Scan for the cell matching the given text and deliver its [x, y] coordinate at center. 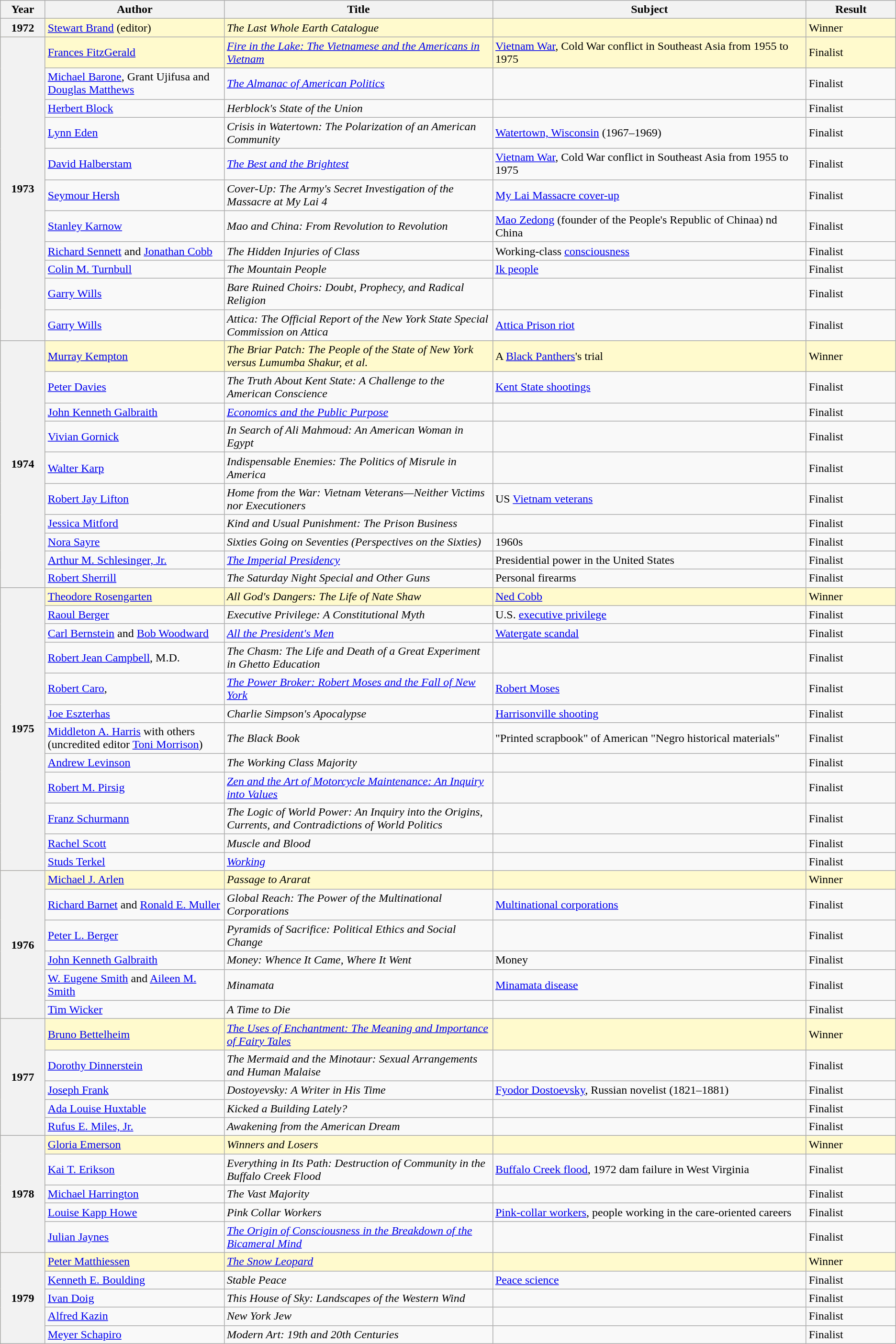
Global Reach: The Power of the Multinational Corporations [358, 905]
The Last Whole Earth Catalogue [358, 28]
All the President's Men [358, 633]
Joe Eszterhas [134, 714]
The Origin of Consciousness in the Breakdown of the Bicameral Mind [358, 1237]
The Imperial Presidency [358, 560]
1974 [23, 464]
Jessica Mitford [134, 524]
Dorothy Dinnerstein [134, 1065]
Minamata [358, 985]
Zen and the Art of Motorcycle Maintenance: An Inquiry into Values [358, 788]
Michael J. Arlen [134, 880]
Awakening from the American Dream [358, 1127]
Peter L. Berger [134, 935]
Executive Privilege: A Constitutional Myth [358, 615]
Arthur M. Schlesinger, Jr. [134, 560]
The Chasm: The Life and Death of a Great Experiment in Ghetto Education [358, 658]
Money: Whence It Came, Where It Went [358, 960]
The Logic of World Power: An Inquiry into the Origins, Currents, and Contradictions of World Politics [358, 818]
Passage to Ararat [358, 880]
Bare Ruined Choirs: Doubt, Prophecy, and Radical Religion [358, 294]
Rufus E. Miles, Jr. [134, 1127]
Pink-collar workers, people working in the care-oriented careers [649, 1212]
In Search of Ali Mahmoud: An American Woman in Egypt [358, 437]
Robert M. Pirsig [134, 788]
The Best and the Brightest [358, 164]
Peter Matthiessen [134, 1262]
The Working Class Majority [358, 763]
The Power Broker: Robert Moses and the Fall of New York [358, 688]
Stable Peace [358, 1280]
Colin M. Turnbull [134, 269]
Subject [649, 10]
Raoul Berger [134, 615]
Mao Zedong (founder of the People's Republic of Chinaa) nd China [649, 226]
Everything in Its Path: Destruction of Community in the Buffalo Creek Flood [358, 1170]
A Black Panthers's trial [649, 356]
W. Eugene Smith and Aileen M. Smith [134, 985]
Studs Terkel [134, 862]
Personal firearms [649, 578]
Fire in the Lake: The Vietnamese and the Americans in Vietnam [358, 53]
Franz Schurmann [134, 818]
Peter Davies [134, 388]
Andrew Levinson [134, 763]
Dostoyevsky: A Writer in His Time [358, 1090]
The Uses of Enchantment: The Meaning and Importance of Fairy Tales [358, 1034]
Robert Jean Campbell, M.D. [134, 658]
Cover-Up: The Army's Secret Investigation of the Massacre at My Lai 4 [358, 195]
Kind and Usual Punishment: The Prison Business [358, 524]
The Mermaid and the Minotaur: Sexual Arrangements and Human Malaise [358, 1065]
Ada Louise Huxtable [134, 1108]
Nora Sayre [134, 542]
Gloria Emerson [134, 1145]
Indispensable Enemies: The Politics of Misrule in America [358, 468]
Herblock's State of the Union [358, 108]
Buffalo Creek flood, 1972 dam failure in West Virginia [649, 1170]
Robert Jay Lifton [134, 499]
Title [358, 10]
Multinational corporations [649, 905]
Tim Wicker [134, 1009]
Pyramids of Sacrifice: Political Ethics and Social Change [358, 935]
Theodore Rosengarten [134, 596]
Kai T. Erikson [134, 1170]
Minamata disease [649, 985]
Presidential power in the United States [649, 560]
Home from the War: Vietnam Veterans—Neither Victims nor Executioners [358, 499]
Lynn Eden [134, 133]
Modern Art: 19th and 20th Centuries [358, 1334]
Joseph Frank [134, 1090]
1978 [23, 1194]
Money [649, 960]
The Briar Patch: The People of the State of New York versus Lumumba Shakur, et al. [358, 356]
Kenneth E. Boulding [134, 1280]
Fyodor Dostoevsky, Russian novelist (1821–1881) [649, 1090]
Julian Jaynes [134, 1237]
Walter Karp [134, 468]
U.S. executive privilege [649, 615]
The Hidden Injuries of Class [358, 251]
The Snow Leopard [358, 1262]
Working [358, 862]
Seymour Hersh [134, 195]
David Halberstam [134, 164]
Watertown, Wisconsin (1967–1969) [649, 133]
Richard Barnet and Ronald E. Muller [134, 905]
Carl Bernstein and Bob Woodward [134, 633]
Stanley Karnow [134, 226]
Michael Barone, Grant Ujifusa and Douglas Matthews [134, 83]
A Time to Die [358, 1009]
Watergate scandal [649, 633]
Charlie Simpson's Apocalypse [358, 714]
1975 [23, 729]
Richard Sennett and Jonathan Cobb [134, 251]
Frances FitzGerald [134, 53]
This House of Sky: Landscapes of the Western Wind [358, 1298]
Rachel Scott [134, 843]
Alfred Kazin [134, 1316]
The Black Book [358, 738]
Robert Caro, [134, 688]
Ivan Doig [134, 1298]
Ned Cobb [649, 596]
1960s [649, 542]
Vivian Gornick [134, 437]
Kicked a Building Lately? [358, 1108]
Result [851, 10]
Crisis in Watertown: The Polarization of an American Community [358, 133]
Meyer Schapiro [134, 1334]
Economics and the Public Purpose [358, 412]
Year [23, 10]
The Saturday Night Special and Other Guns [358, 578]
1976 [23, 945]
The Mountain People [358, 269]
1972 [23, 28]
1977 [23, 1077]
The Vast Majority [358, 1194]
My Lai Massacre cover-up [649, 195]
Peace science [649, 1280]
Stewart Brand (editor) [134, 28]
All God's Dangers: The Life of Nate Shaw [358, 596]
Murray Kempton [134, 356]
Michael Harrington [134, 1194]
Ik people [649, 269]
The Almanac of American Politics [358, 83]
The Truth About Kent State: A Challenge to the American Conscience [358, 388]
Attica: The Official Report of the New York State Special Commission on Attica [358, 325]
Mao and China: From Revolution to Revolution [358, 226]
Robert Sherrill [134, 578]
Kent State shootings [649, 388]
Bruno Bettelheim [134, 1034]
Harrisonville shooting [649, 714]
Working-class consciousness [649, 251]
Author [134, 10]
Middleton A. Harris with others (uncredited editor Toni Morrison) [134, 738]
Winners and Losers [358, 1145]
"Printed scrapbook" of American "Negro historical materials" [649, 738]
Sixties Going on Seventies (Perspectives on the Sixties) [358, 542]
Attica Prison riot [649, 325]
New York Jew [358, 1316]
Herbert Block [134, 108]
US Vietnam veterans [649, 499]
Muscle and Blood [358, 843]
1973 [23, 189]
Pink Collar Workers [358, 1212]
Robert Moses [649, 688]
Louise Kapp Howe [134, 1212]
1979 [23, 1298]
